Extract the (X, Y) coordinate from the center of the cell holding the provided text.  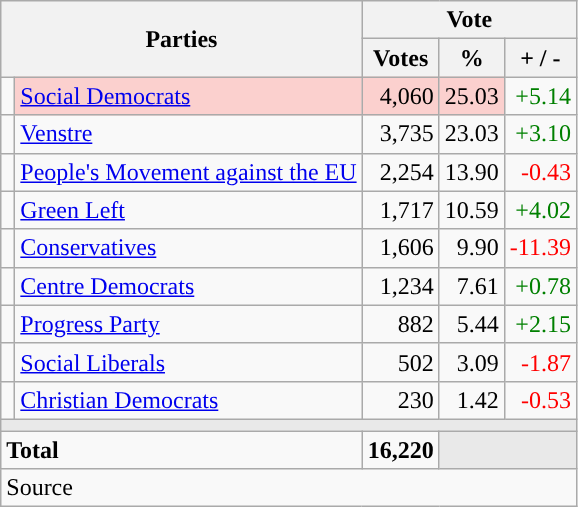
2,254 (400, 172)
16,220 (400, 449)
-0.53 (540, 400)
Social Democrats (188, 96)
% (472, 58)
502 (400, 362)
Vote (469, 20)
Centre Democrats (188, 286)
5.44 (472, 324)
Parties (182, 39)
Progress Party (188, 324)
+ / - (540, 58)
10.59 (472, 210)
882 (400, 324)
25.03 (472, 96)
3.09 (472, 362)
230 (400, 400)
1.42 (472, 400)
13.90 (472, 172)
Total (182, 449)
People's Movement against the EU (188, 172)
-1.87 (540, 362)
+2.15 (540, 324)
7.61 (472, 286)
1,717 (400, 210)
3,735 (400, 134)
1,606 (400, 248)
+4.02 (540, 210)
Venstre (188, 134)
Christian Democrats (188, 400)
Social Liberals (188, 362)
Votes (400, 58)
-0.43 (540, 172)
+3.10 (540, 134)
Conservatives (188, 248)
-11.39 (540, 248)
4,060 (400, 96)
+5.14 (540, 96)
+0.78 (540, 286)
1,234 (400, 286)
Source (289, 488)
Green Left (188, 210)
23.03 (472, 134)
9.90 (472, 248)
